Scan for the cell matching the given text and deliver its (x, y) coordinate at center. 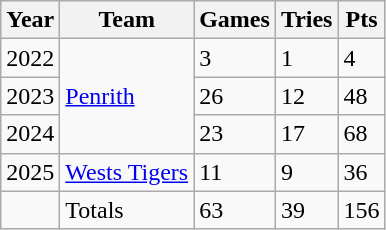
39 (306, 210)
Games (235, 20)
23 (235, 134)
11 (235, 172)
1 (306, 58)
12 (306, 96)
68 (362, 134)
Pts (362, 20)
Year (30, 20)
17 (306, 134)
156 (362, 210)
26 (235, 96)
4 (362, 58)
63 (235, 210)
3 (235, 58)
2023 (30, 96)
2025 (30, 172)
Penrith (127, 96)
2022 (30, 58)
48 (362, 96)
36 (362, 172)
Team (127, 20)
Tries (306, 20)
9 (306, 172)
2024 (30, 134)
Totals (127, 210)
Wests Tigers (127, 172)
